Provide the [x, y] coordinate of the cell's center where the given text is located.  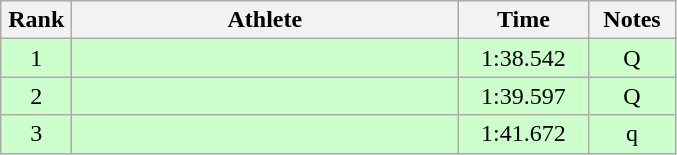
3 [36, 134]
Time [524, 20]
1:39.597 [524, 96]
q [632, 134]
2 [36, 96]
Athlete [265, 20]
1:38.542 [524, 58]
1 [36, 58]
Notes [632, 20]
1:41.672 [524, 134]
Rank [36, 20]
